Detect which cell encompasses the target text, then output its (x, y) center coordinate. 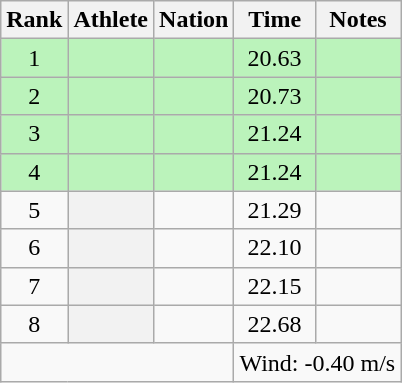
1 (34, 58)
Notes (358, 20)
Nation (194, 20)
Time (274, 20)
7 (34, 286)
Rank (34, 20)
4 (34, 172)
Athlete (111, 20)
22.68 (274, 324)
Wind: -0.40 m/s (318, 362)
3 (34, 134)
5 (34, 210)
20.73 (274, 96)
2 (34, 96)
22.15 (274, 286)
21.29 (274, 210)
22.10 (274, 248)
8 (34, 324)
20.63 (274, 58)
6 (34, 248)
